From the cell containing the given text, extract its center point as [X, Y] coordinate. 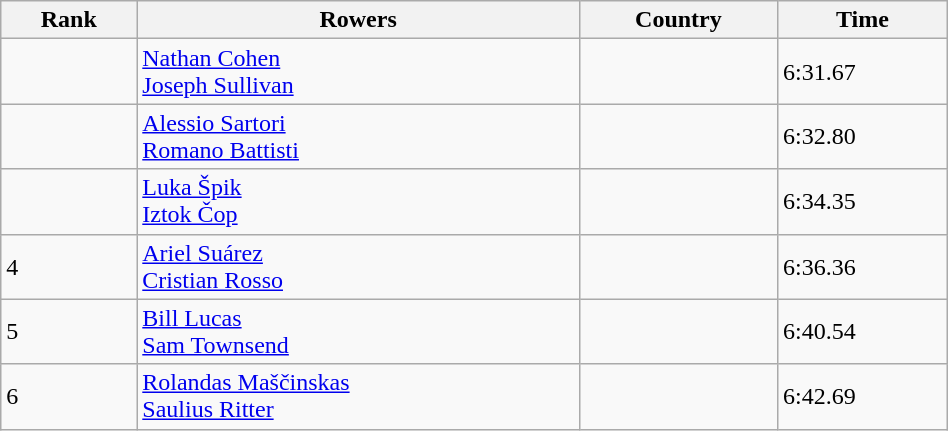
6:34.35 [862, 202]
Rank [69, 20]
Country [678, 20]
Rowers [358, 20]
Luka ŠpikIztok Čop [358, 202]
Nathan CohenJoseph Sullivan [358, 72]
6:36.36 [862, 266]
4 [69, 266]
6:32.80 [862, 136]
Ariel SuárezCristian Rosso [358, 266]
6:42.69 [862, 396]
6:40.54 [862, 332]
6 [69, 396]
Alessio SartoriRomano Battisti [358, 136]
Rolandas MaščinskasSaulius Ritter [358, 396]
5 [69, 332]
6:31.67 [862, 72]
Bill LucasSam Townsend [358, 332]
Time [862, 20]
